Pinpoint the cell where the given text exists, returning its (x, y) midpoint coordinate. 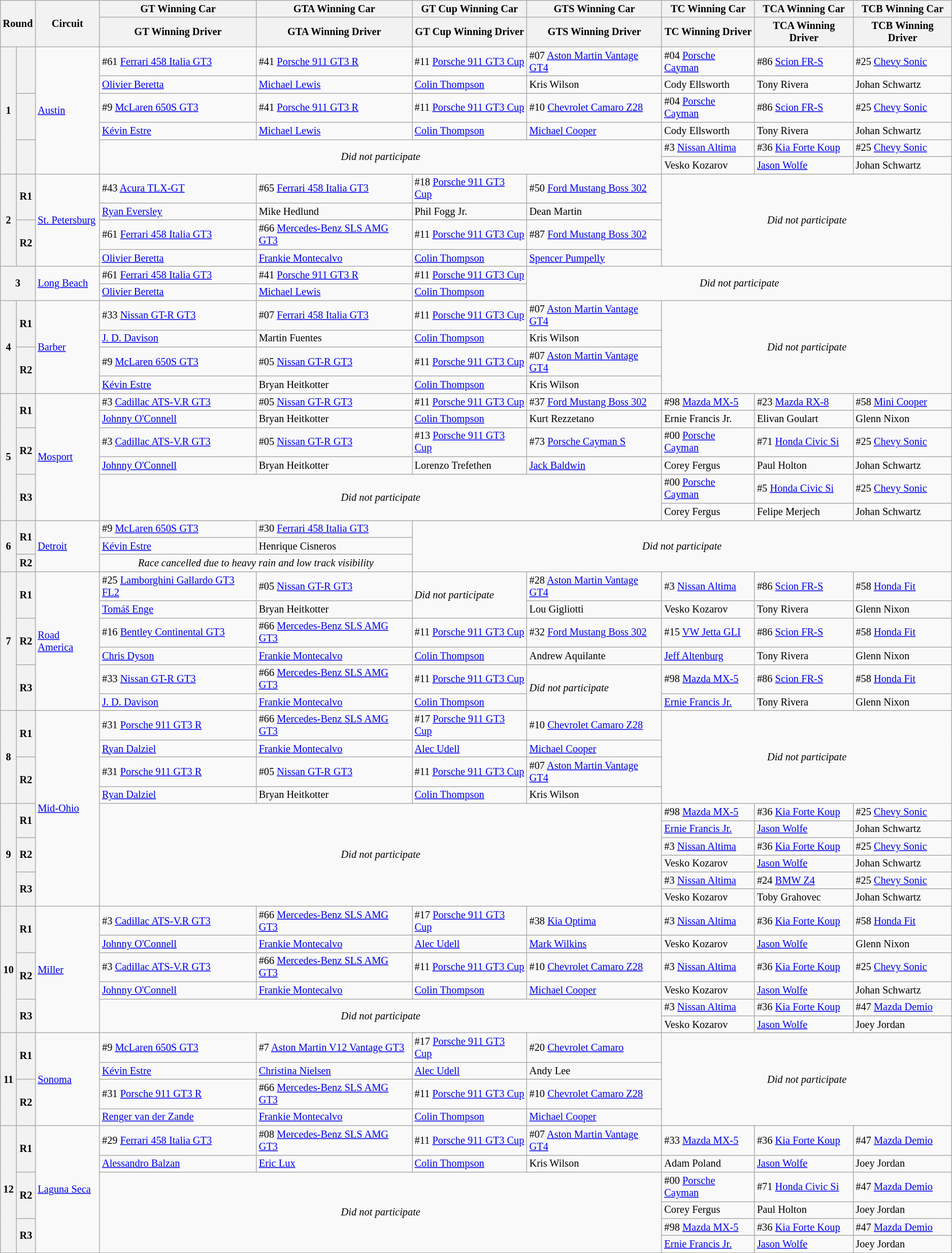
#87 Ford Mustang Boss 302 (595, 235)
#15 VW Jetta GLI (708, 632)
Barber (67, 347)
Adam Poland (708, 1164)
Jack Baldwin (595, 465)
#5 Honda Civic Si (804, 489)
6 (9, 545)
Mid-Ohio (67, 809)
Long Beach (67, 283)
Toby Grahovec (804, 897)
GT Cup Winning Car (470, 9)
#16 Bentley Continental GT3 (178, 632)
#50 Ford Mustang Boss 302 (595, 188)
Road America (67, 641)
#58 Mini Cooper (902, 402)
3 (18, 283)
#08 Mercedes-Benz SLS AMG GT3 (334, 1140)
4 (9, 347)
Round (18, 23)
TC Winning Car (708, 9)
Renger van der Zande (178, 1117)
Kurt Rezzetano (595, 419)
1 (9, 110)
Detroit (67, 545)
TCA Winning Car (804, 9)
12 (9, 1189)
Andrew Aquilante (595, 656)
Sonoma (67, 1080)
TCB Winning Driver (902, 32)
#13 Porsche 911 GT3 Cup (470, 442)
#38 Kia Optima (595, 921)
St. Petersburg (67, 220)
2 (9, 220)
#73 Porsche Cayman S (595, 442)
8 (9, 757)
#18 Porsche 911 GT3 Cup (470, 188)
Chris Dyson (178, 656)
#30 Ferrari 458 Italia GT3 (334, 529)
#29 Ferrari 458 Italia GT3 (178, 1140)
Dean Martin (595, 211)
TCA Winning Driver (804, 32)
Elivan Goulart (804, 419)
GT Winning Car (178, 9)
Felipe Merjech (804, 511)
#7 Aston Martin V12 Vantage GT3 (334, 1048)
GTA Winning Car (334, 9)
Eric Lux (334, 1164)
5 (9, 457)
Circuit (67, 23)
#65 Ferrari 458 Italia GT3 (334, 188)
#23 Mazda RX-8 (804, 402)
Ryan Eversley (178, 211)
Andy Lee (595, 1071)
TC Winning Driver (708, 32)
Lorenzo Trefethen (470, 465)
#32 Ford Mustang Boss 302 (595, 632)
Tomáš Enge (178, 609)
TCB Winning Car (902, 9)
Race cancelled due to heavy rain and low track visibility (256, 563)
Henrique Cisneros (334, 546)
#28 Aston Martin Vantage GT4 (595, 586)
#07 Ferrari 458 Italia GT3 (334, 315)
#37 Ford Mustang Boss 302 (595, 402)
11 (9, 1080)
GTA Winning Driver (334, 32)
Phil Fogg Jr. (470, 211)
GT Winning Driver (178, 32)
GTS Winning Car (595, 9)
Martin Fuentes (334, 338)
Spencer Pumpelly (595, 258)
7 (9, 641)
#24 BMW Z4 (804, 880)
#43 Acura TLX-GT (178, 188)
#25 Lamborghini Gallardo GT3 FL2 (178, 586)
Mosport (67, 457)
#33 Mazda MX-5 (708, 1140)
9 (9, 855)
Jeff Altenburg (708, 656)
Austin (67, 110)
Miller (67, 970)
Lou Gigliotti (595, 609)
Laguna Seca (67, 1189)
GT Cup Winning Driver (470, 32)
#20 Chevrolet Camaro (595, 1048)
Mike Hedlund (334, 211)
GTS Winning Driver (595, 32)
Mark Wilkins (595, 944)
10 (9, 970)
Christina Nielsen (334, 1071)
Alessandro Balzan (178, 1164)
